Output the (X, Y) coordinate of the center of the cell containing the given text.  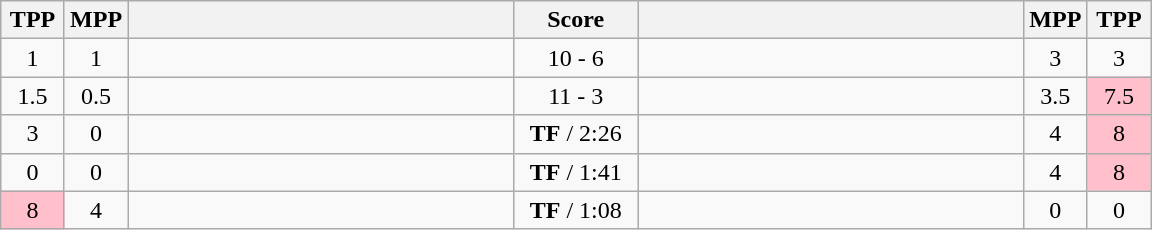
7.5 (1119, 96)
0.5 (96, 96)
TF / 1:08 (576, 210)
1.5 (33, 96)
TF / 1:41 (576, 172)
3.5 (1056, 96)
11 - 3 (576, 96)
TF / 2:26 (576, 134)
10 - 6 (576, 58)
Score (576, 20)
